Determine the (X, Y) coordinate at the center of the cell enclosing the given text.  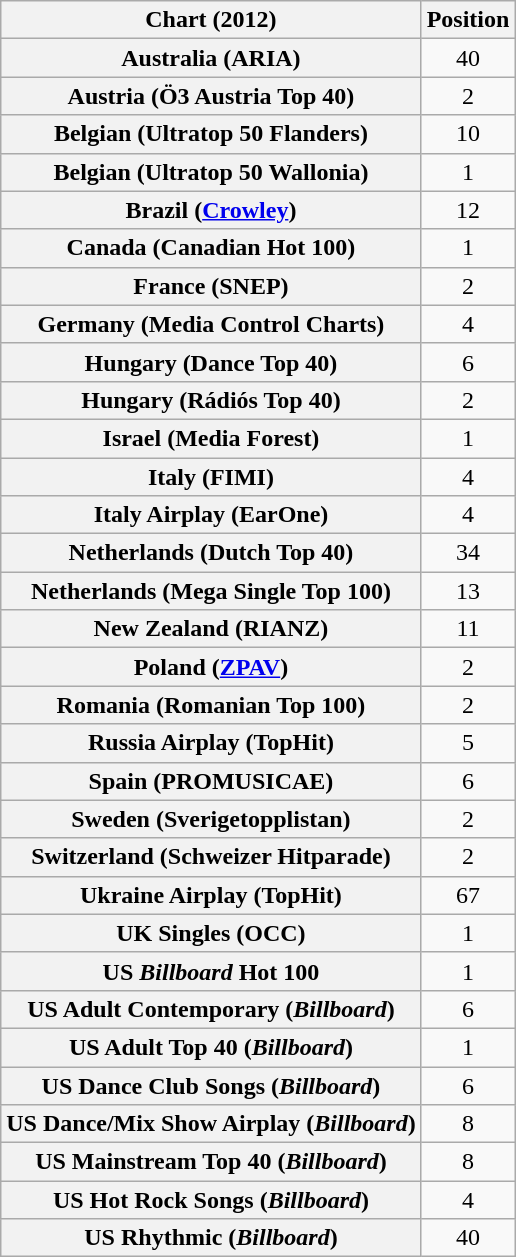
Netherlands (Dutch Top 40) (211, 553)
5 (468, 743)
France (SNEP) (211, 286)
12 (468, 210)
34 (468, 553)
Austria (Ö3 Austria Top 40) (211, 96)
US Mainstream Top 40 (Billboard) (211, 1162)
Spain (PROMUSICAE) (211, 781)
67 (468, 895)
Australia (ARIA) (211, 58)
US Hot Rock Songs (Billboard) (211, 1200)
New Zealand (RIANZ) (211, 629)
US Adult Top 40 (Billboard) (211, 1047)
Germany (Media Control Charts) (211, 324)
10 (468, 134)
US Adult Contemporary (Billboard) (211, 1009)
13 (468, 591)
US Dance Club Songs (Billboard) (211, 1085)
Canada (Canadian Hot 100) (211, 248)
US Billboard Hot 100 (211, 971)
UK Singles (OCC) (211, 933)
Romania (Romanian Top 100) (211, 705)
US Rhythmic (Billboard) (211, 1238)
Hungary (Rádiós Top 40) (211, 400)
Belgian (Ultratop 50 Flanders) (211, 134)
11 (468, 629)
Switzerland (Schweizer Hitparade) (211, 857)
Italy (FIMI) (211, 477)
Netherlands (Mega Single Top 100) (211, 591)
Position (468, 20)
Poland (ZPAV) (211, 667)
Russia Airplay (TopHit) (211, 743)
Ukraine Airplay (TopHit) (211, 895)
Chart (2012) (211, 20)
Brazil (Crowley) (211, 210)
US Dance/Mix Show Airplay (Billboard) (211, 1124)
Israel (Media Forest) (211, 438)
Belgian (Ultratop 50 Wallonia) (211, 172)
Italy Airplay (EarOne) (211, 515)
Hungary (Dance Top 40) (211, 362)
Sweden (Sverigetopplistan) (211, 819)
